Extract the [x, y] coordinate from the center of the cell holding the provided text.  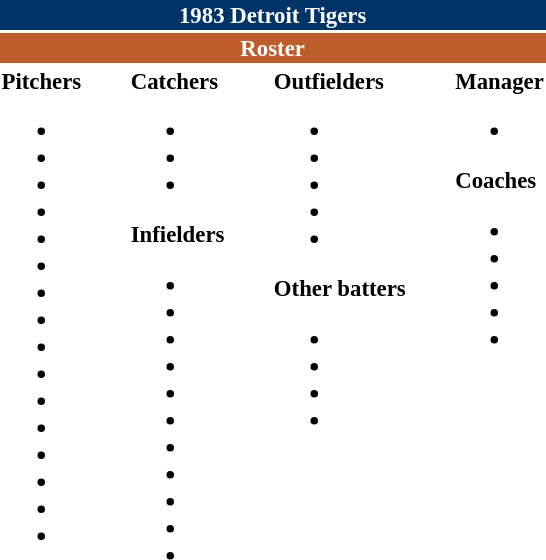
1983 Detroit Tigers [272, 15]
Roster [272, 48]
